Output the [x, y] coordinate of the center of the cell containing the given text.  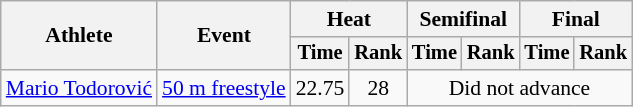
28 [378, 88]
Heat [349, 19]
Mario Todorović [79, 88]
50 m freestyle [224, 88]
Final [575, 19]
Semifinal [463, 19]
22.75 [320, 88]
Did not advance [520, 88]
Event [224, 36]
Athlete [79, 36]
